Pinpoint the cell where the given text exists, returning its [x, y] midpoint coordinate. 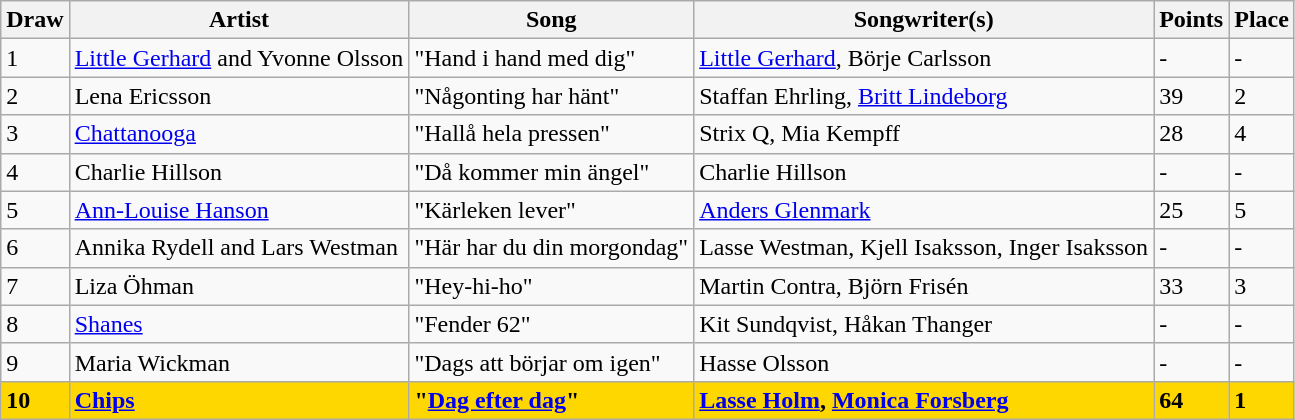
Chattanooga [239, 134]
Ann-Louise Hanson [239, 210]
Chips [239, 400]
Points [1192, 20]
7 [35, 286]
Staffan Ehrling, Britt Lindeborg [924, 96]
"Dag efter dag" [552, 400]
Maria Wickman [239, 362]
"Hallå hela pressen" [552, 134]
Place [1262, 20]
Lasse Westman, Kjell Isaksson, Inger Isaksson [924, 248]
Little Gerhard, Börje Carlsson [924, 58]
Little Gerhard and Yvonne Olsson [239, 58]
6 [35, 248]
25 [1192, 210]
Lena Ericsson [239, 96]
Draw [35, 20]
"Dags att börjar om igen" [552, 362]
Artist [239, 20]
"Då kommer min ängel" [552, 172]
39 [1192, 96]
"Här har du din morgondag" [552, 248]
Song [552, 20]
64 [1192, 400]
Lasse Holm, Monica Forsberg [924, 400]
"Hey-hi-ho" [552, 286]
8 [35, 324]
Martin Contra, Björn Frisén [924, 286]
Anders Glenmark [924, 210]
Annika Rydell and Lars Westman [239, 248]
Strix Q, Mia Kempff [924, 134]
10 [35, 400]
"Kärleken lever" [552, 210]
"Någonting har hänt" [552, 96]
Shanes [239, 324]
33 [1192, 286]
9 [35, 362]
"Fender 62" [552, 324]
"Hand i hand med dig" [552, 58]
Songwriter(s) [924, 20]
Kit Sundqvist, Håkan Thanger [924, 324]
28 [1192, 134]
Hasse Olsson [924, 362]
Liza Öhman [239, 286]
